Pinpoint the cell where the given text exists, returning its (x, y) midpoint coordinate. 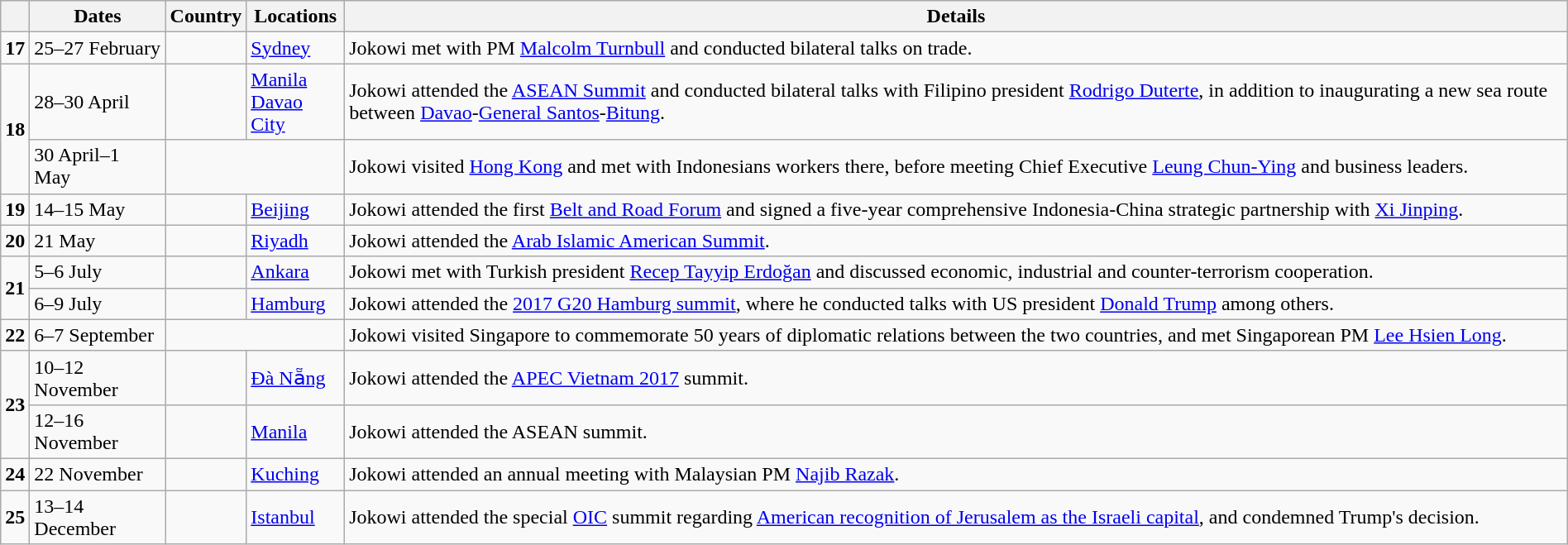
Jokowi visited Singapore to commemorate 50 years of diplomatic relations between the two countries, and met Singaporean PM Lee Hsien Long. (956, 335)
Details (956, 17)
Istanbul (296, 516)
Jokowi met with PM Malcolm Turnbull and conducted bilateral talks on trade. (956, 48)
Jokowi attended an annual meeting with Malaysian PM Najib Razak. (956, 474)
21 May (98, 241)
Jokowi visited Hong Kong and met with Indonesians workers there, before meeting Chief Executive Leung Chun-Ying and business leaders. (956, 167)
Jokowi attended the 2017 G20 Hamburg summit, where he conducted talks with US president Donald Trump among others. (956, 304)
Jokowi attended the special OIC summit regarding American recognition of Jerusalem as the Israeli capital, and condemned Trump's decision. (956, 516)
Jokowi met with Turkish president Recep Tayyip Erdoğan and discussed economic, industrial and counter-terrorism cooperation. (956, 272)
13–14 December (98, 516)
18 (15, 129)
Manila (296, 432)
12–16 November (98, 432)
Country (206, 17)
19 (15, 209)
22 (15, 335)
6–9 July (98, 304)
Beijing (296, 209)
14–15 May (98, 209)
Hamburg (296, 304)
23 (15, 404)
Dates (98, 17)
Kuching (296, 474)
20 (15, 241)
24 (15, 474)
Sydney (296, 48)
30 April–1 May (98, 167)
25 (15, 516)
5–6 July (98, 272)
Ankara (296, 272)
10–12 November (98, 377)
Jokowi attended the Arab Islamic American Summit. (956, 241)
Locations (296, 17)
Đà Nẵng (296, 377)
21 (15, 288)
6–7 September (98, 335)
17 (15, 48)
25–27 February (98, 48)
22 November (98, 474)
Jokowi attended the ASEAN summit. (956, 432)
28–30 April (98, 102)
Riyadh (296, 241)
ManilaDavao City (296, 102)
Jokowi attended the APEC Vietnam 2017 summit. (956, 377)
Jokowi attended the first Belt and Road Forum and signed a five-year comprehensive Indonesia-China strategic partnership with Xi Jinping. (956, 209)
